For the text-containing cell, return its midpoint in [X, Y] coordinate format. 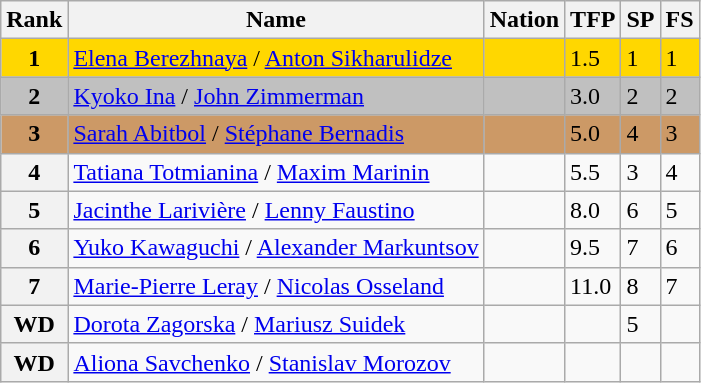
11.0 [593, 286]
8 [640, 286]
Tatiana Totmianina / Maxim Marinin [276, 172]
Jacinthe Larivière / Lenny Faustino [276, 210]
Nation [524, 20]
Elena Berezhnaya / Anton Sikharulidze [276, 58]
5.5 [593, 172]
TFP [593, 20]
Marie-Pierre Leray / Nicolas Osseland [276, 286]
3.0 [593, 96]
Yuko Kawaguchi / Alexander Markuntsov [276, 248]
SP [640, 20]
Dorota Zagorska / Mariusz Suidek [276, 324]
8.0 [593, 210]
Name [276, 20]
Aliona Savchenko / Stanislav Morozov [276, 362]
FS [680, 20]
Kyoko Ina / John Zimmerman [276, 96]
1.5 [593, 58]
Sarah Abitbol / Stéphane Bernadis [276, 134]
9.5 [593, 248]
5.0 [593, 134]
Rank [34, 20]
